Locate the cell with the specified text and output its [X, Y] center coordinate. 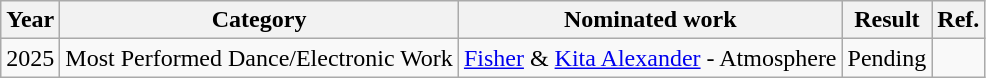
Ref. [958, 20]
Nominated work [650, 20]
Year [30, 20]
Category [260, 20]
Result [887, 20]
Most Performed Dance/Electronic Work [260, 58]
Pending [887, 58]
2025 [30, 58]
Fisher & Kita Alexander - Atmosphere [650, 58]
